Find where the given text appears and provide that cell's center as (x, y) coordinate. 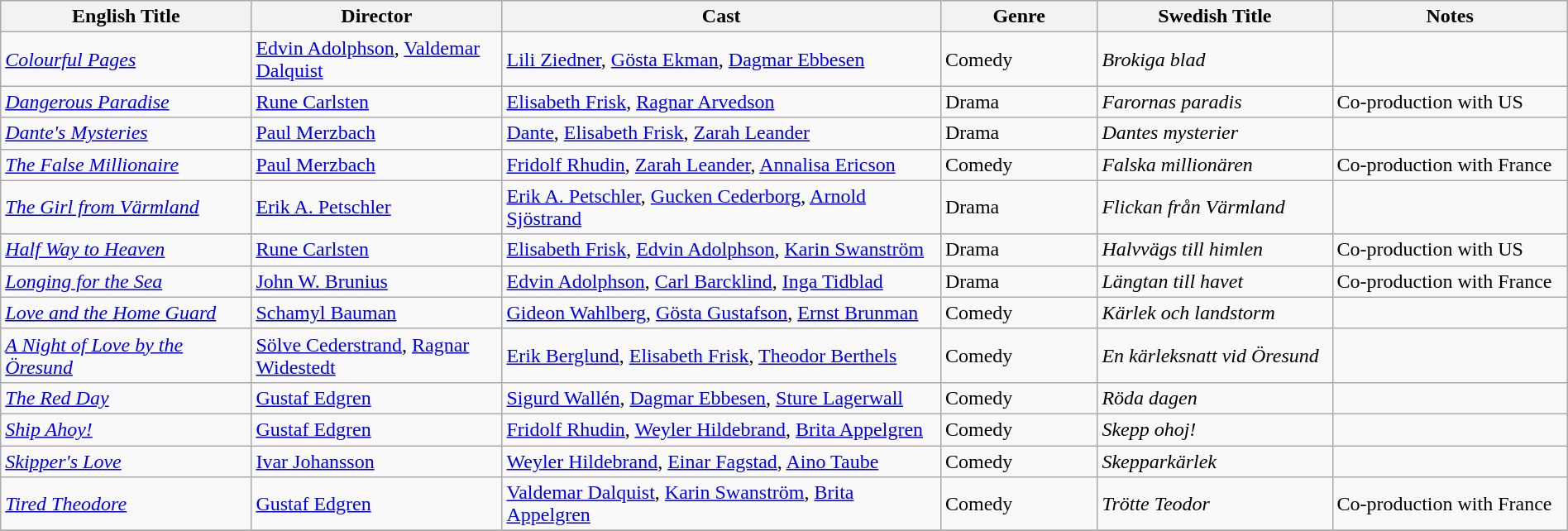
Skepp ohoj! (1215, 429)
Elisabeth Frisk, Ragnar Arvedson (721, 102)
Edvin Adolphson, Valdemar Dalquist (377, 60)
Dante's Mysteries (126, 133)
Erik A. Petschler, Gucken Cederborg, Arnold Sjöstrand (721, 207)
Sölve Cederstrand, Ragnar Widestedt (377, 356)
Fridolf Rhudin, Weyler Hildebrand, Brita Appelgren (721, 429)
John W. Brunius (377, 281)
The False Millionaire (126, 165)
Falska millionären (1215, 165)
Sigurd Wallén, Dagmar Ebbesen, Sture Lagerwall (721, 398)
A Night of Love by the Öresund (126, 356)
Love and the Home Guard (126, 313)
Flickan från Värmland (1215, 207)
English Title (126, 17)
Ivar Johansson (377, 461)
Skepparkärlek (1215, 461)
Valdemar Dalquist, Karin Swanström, Brita Appelgren (721, 505)
The Girl from Värmland (126, 207)
Dante, Elisabeth Frisk, Zarah Leander (721, 133)
En kärleksnatt vid Öresund (1215, 356)
Schamyl Bauman (377, 313)
Half Way to Heaven (126, 250)
Longing for the Sea (126, 281)
Trötte Teodor (1215, 505)
Dangerous Paradise (126, 102)
Brokiga blad (1215, 60)
Röda dagen (1215, 398)
Kärlek och landstorm (1215, 313)
Weyler Hildebrand, Einar Fagstad, Aino Taube (721, 461)
Colourful Pages (126, 60)
Halvvägs till himlen (1215, 250)
Farornas paradis (1215, 102)
Dantes mysterier (1215, 133)
Skipper's Love (126, 461)
Ship Ahoy! (126, 429)
Erik Berglund, Elisabeth Frisk, Theodor Berthels (721, 356)
Edvin Adolphson, Carl Barcklind, Inga Tidblad (721, 281)
Notes (1450, 17)
The Red Day (126, 398)
Tired Theodore (126, 505)
Erik A. Petschler (377, 207)
Gideon Wahlberg, Gösta Gustafson, Ernst Brunman (721, 313)
Lili Ziedner, Gösta Ekman, Dagmar Ebbesen (721, 60)
Längtan till havet (1215, 281)
Cast (721, 17)
Genre (1019, 17)
Swedish Title (1215, 17)
Elisabeth Frisk, Edvin Adolphson, Karin Swanström (721, 250)
Director (377, 17)
Fridolf Rhudin, Zarah Leander, Annalisa Ericson (721, 165)
